Pinpoint the cell where the given text exists, returning its [X, Y] midpoint coordinate. 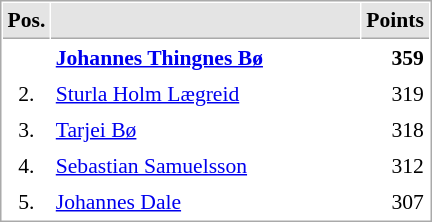
Sturla Holm Lægreid [206, 93]
Tarjei Bø [206, 129]
Pos. [26, 21]
Sebastian Samuelsson [206, 165]
3. [26, 129]
312 [396, 165]
307 [396, 201]
359 [396, 57]
2. [26, 93]
318 [396, 129]
Johannes Thingnes Bø [206, 57]
Points [396, 21]
319 [396, 93]
5. [26, 201]
4. [26, 165]
Johannes Dale [206, 201]
